Return the [x, y] coordinate for the center point of the cell that contains the specified text.  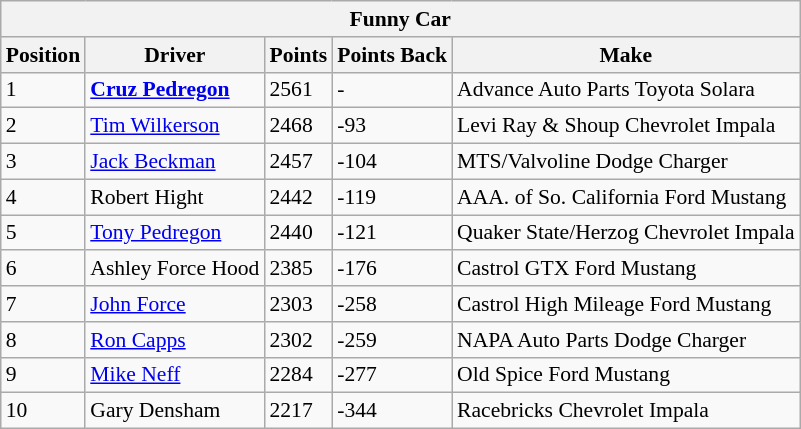
2217 [298, 411]
-93 [392, 126]
-277 [392, 375]
7 [43, 304]
8 [43, 340]
-258 [392, 304]
2442 [298, 197]
- [392, 90]
Driver [174, 55]
-119 [392, 197]
Tony Pedregon [174, 233]
Levi Ray & Shoup Chevrolet Impala [626, 126]
-121 [392, 233]
9 [43, 375]
6 [43, 269]
5 [43, 233]
Quaker State/Herzog Chevrolet Impala [626, 233]
10 [43, 411]
2 [43, 126]
4 [43, 197]
Castrol High Mileage Ford Mustang [626, 304]
-176 [392, 269]
Position [43, 55]
Jack Beckman [174, 162]
2468 [298, 126]
2284 [298, 375]
2303 [298, 304]
Funny Car [400, 19]
Tim Wilkerson [174, 126]
-104 [392, 162]
Cruz Pedregon [174, 90]
-259 [392, 340]
1 [43, 90]
2561 [298, 90]
Racebricks Chevrolet Impala [626, 411]
-344 [392, 411]
Make [626, 55]
Points [298, 55]
MTS/Valvoline Dodge Charger [626, 162]
Robert Hight [174, 197]
2457 [298, 162]
NAPA Auto Parts Dodge Charger [626, 340]
2302 [298, 340]
2385 [298, 269]
Mike Neff [174, 375]
Castrol GTX Ford Mustang [626, 269]
3 [43, 162]
Gary Densham [174, 411]
Ashley Force Hood [174, 269]
Points Back [392, 55]
2440 [298, 233]
Old Spice Ford Mustang [626, 375]
Advance Auto Parts Toyota Solara [626, 90]
John Force [174, 304]
Ron Capps [174, 340]
AAA. of So. California Ford Mustang [626, 197]
